Determine the (x, y) coordinate at the center of the cell enclosing the given text.  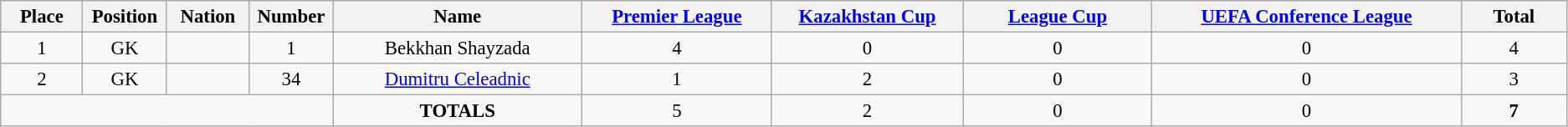
7 (1514, 111)
Number (291, 17)
34 (291, 79)
5 (678, 111)
Dumitru Celeadnic (458, 79)
TOTALS (458, 111)
Bekkhan Shayzada (458, 48)
Total (1514, 17)
3 (1514, 79)
UEFA Conference League (1307, 17)
League Cup (1058, 17)
Nation (208, 17)
Place (42, 17)
Kazakhstan Cup (867, 17)
Name (458, 17)
Position (125, 17)
Premier League (678, 17)
